Search for the cell housing the specified text and yield its [X, Y] center coordinate. 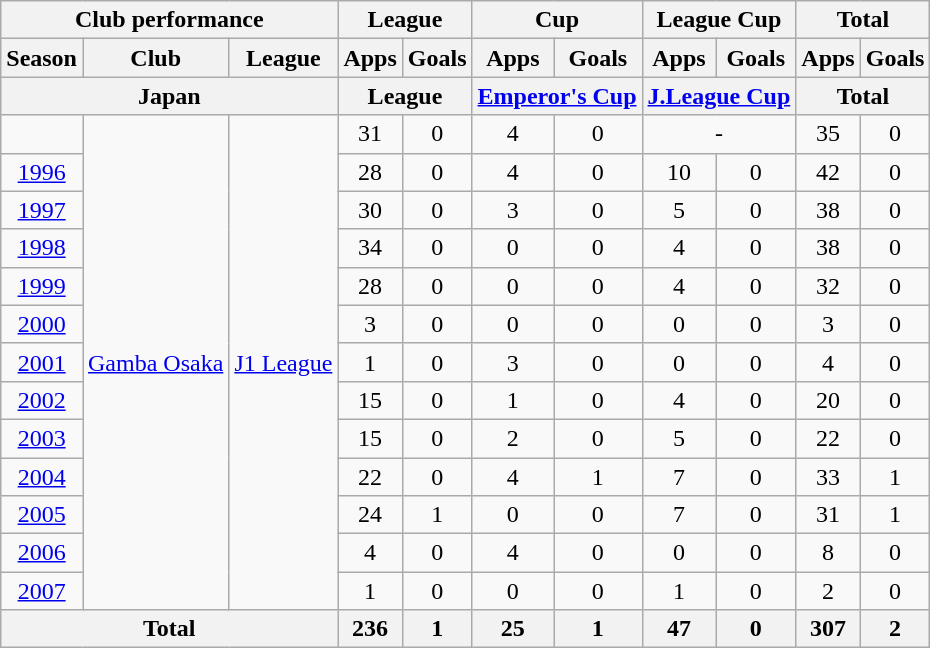
J1 League [284, 362]
33 [828, 477]
Japan [170, 96]
2000 [42, 324]
2001 [42, 362]
42 [828, 172]
24 [370, 515]
2005 [42, 515]
Cup [557, 20]
34 [370, 248]
10 [679, 172]
1997 [42, 210]
1998 [42, 248]
League Cup [719, 20]
2004 [42, 477]
J.League Cup [719, 96]
- [719, 134]
2007 [42, 591]
Club performance [170, 20]
Emperor's Cup [557, 96]
47 [679, 629]
8 [828, 553]
25 [513, 629]
30 [370, 210]
Gamba Osaka [155, 362]
32 [828, 286]
20 [828, 400]
236 [370, 629]
Season [42, 58]
2006 [42, 553]
1996 [42, 172]
2003 [42, 438]
2002 [42, 400]
Club [155, 58]
1999 [42, 286]
307 [828, 629]
35 [828, 134]
